For the text-containing cell, return its midpoint in [x, y] coordinate format. 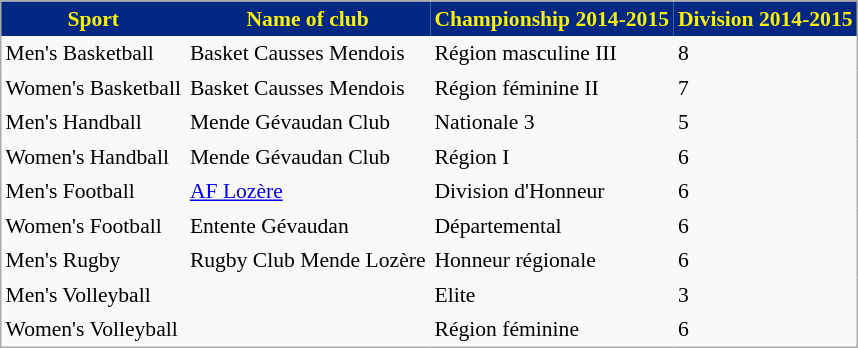
Women's Basketball [92, 87]
Championship 2014-2015 [552, 18]
Rugby Club Mende Lozère [308, 260]
Women's Football [92, 225]
Men's Handball [92, 122]
Women's Volleyball [92, 330]
Honneur régionale [552, 260]
Nationale 3 [552, 122]
Elite [552, 295]
3 [766, 295]
Division 2014-2015 [766, 18]
7 [766, 87]
Men's Rugby [92, 260]
Men's Basketball [92, 53]
Départemental [552, 225]
8 [766, 53]
Région I [552, 157]
Région féminine II [552, 87]
Men's Volleyball [92, 295]
5 [766, 122]
Région masculine III [552, 53]
Men's Football [92, 191]
Women's Handball [92, 157]
Name of club [308, 18]
Sport [92, 18]
Région féminine [552, 330]
Entente Gévaudan [308, 225]
Division d'Honneur [552, 191]
AF Lozère [308, 191]
